Provide the (X, Y) coordinate of the cell's center where the given text is located.  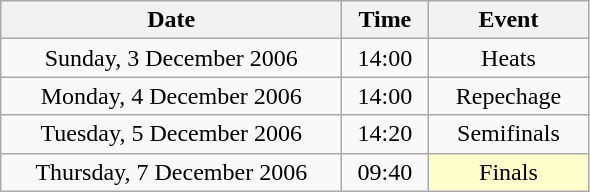
14:20 (385, 134)
Time (385, 20)
Date (172, 20)
09:40 (385, 172)
Semifinals (508, 134)
Thursday, 7 December 2006 (172, 172)
Heats (508, 58)
Monday, 4 December 2006 (172, 96)
Tuesday, 5 December 2006 (172, 134)
Sunday, 3 December 2006 (172, 58)
Repechage (508, 96)
Finals (508, 172)
Event (508, 20)
